From the cell containing the given text, extract its center point as [x, y] coordinate. 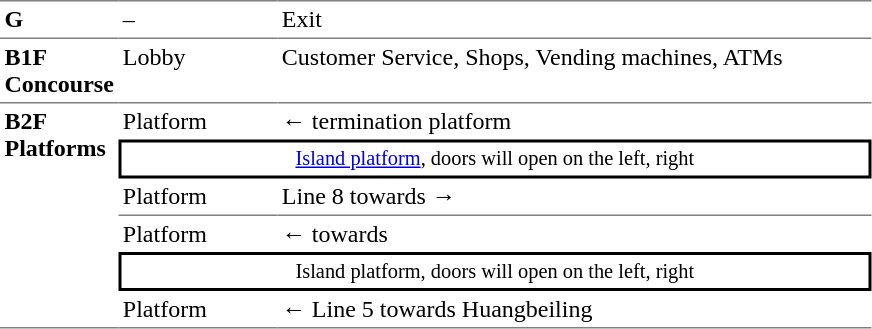
B1FConcourse [59, 71]
← termination platform [574, 122]
G [59, 19]
B2FPlatforms [59, 216]
Lobby [198, 71]
Line 8 towards → [574, 197]
← Line 5 towards Huangbeiling [574, 310]
← towards [574, 234]
Customer Service, Shops, Vending machines, ATMs [574, 71]
– [198, 19]
Exit [574, 19]
